Extract the [X, Y] coordinate from the center of the cell holding the provided text.  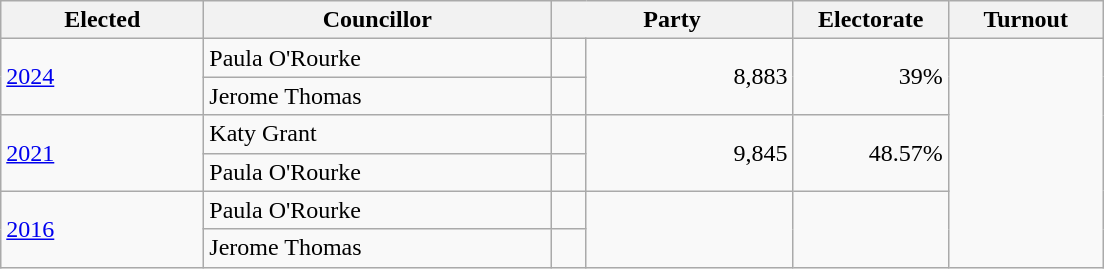
8,883 [690, 77]
2024 [102, 77]
Electorate [870, 20]
Turnout [1026, 20]
2016 [102, 229]
2021 [102, 153]
9,845 [690, 153]
39% [870, 77]
Elected [102, 20]
Katy Grant [378, 134]
48.57% [870, 153]
Party [672, 20]
Councillor [378, 20]
